Provide the (x, y) coordinate of the cell's center where the given text is located.  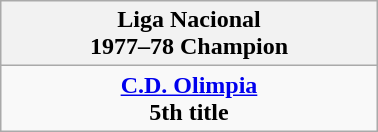
C.D. Olimpia5th title (189, 98)
Liga Nacional1977–78 Champion (189, 34)
